Return the (x, y) coordinate for the center point of the cell that contains the specified text.  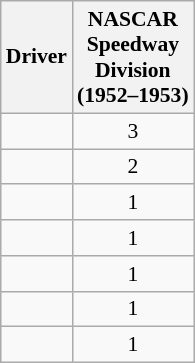
3 (133, 131)
2 (133, 166)
NASCARSpeedwayDivision(1952–1953) (133, 57)
Driver (36, 57)
